Output the [x, y] coordinate of the center of the cell containing the given text.  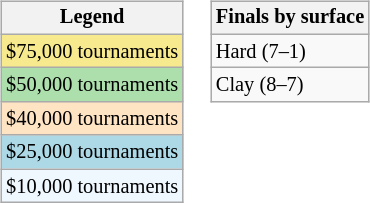
Legend [92, 18]
$75,000 tournaments [92, 51]
$50,000 tournaments [92, 85]
$25,000 tournaments [92, 152]
$10,000 tournaments [92, 186]
$40,000 tournaments [92, 119]
Clay (8–7) [290, 85]
Finals by surface [290, 18]
Hard (7–1) [290, 51]
